Scan for the cell matching the given text and deliver its (X, Y) coordinate at center. 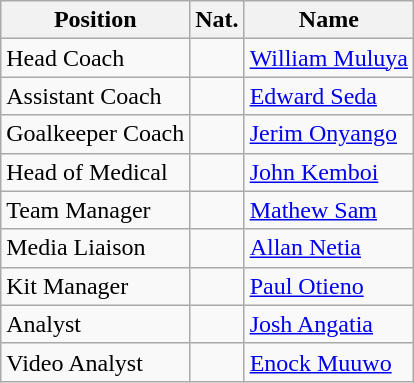
Media Liaison (96, 248)
Josh Angatia (328, 324)
Nat. (217, 20)
Team Manager (96, 210)
Video Analyst (96, 362)
Edward Seda (328, 96)
Mathew Sam (328, 210)
Analyst (96, 324)
Head of Medical (96, 172)
Assistant Coach (96, 96)
Goalkeeper Coach (96, 134)
Jerim Onyango (328, 134)
William Muluya (328, 58)
John Kemboi (328, 172)
Name (328, 20)
Head Coach (96, 58)
Position (96, 20)
Kit Manager (96, 286)
Paul Otieno (328, 286)
Enock Muuwo (328, 362)
Allan Netia (328, 248)
